Search for the cell housing the specified text and yield its (X, Y) center coordinate. 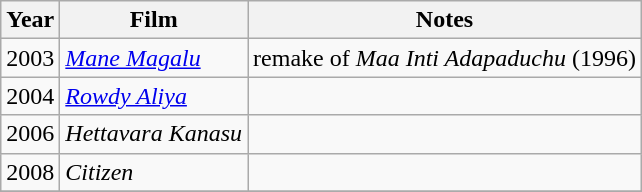
2003 (30, 58)
Notes (445, 20)
Hettavara Kanasu (154, 134)
remake of Maa Inti Adapaduchu (1996) (445, 58)
Rowdy Aliya (154, 96)
2006 (30, 134)
Citizen (154, 172)
2008 (30, 172)
Mane Magalu (154, 58)
2004 (30, 96)
Film (154, 20)
Year (30, 20)
